Output the [x, y] coordinate of the center of the cell containing the given text.  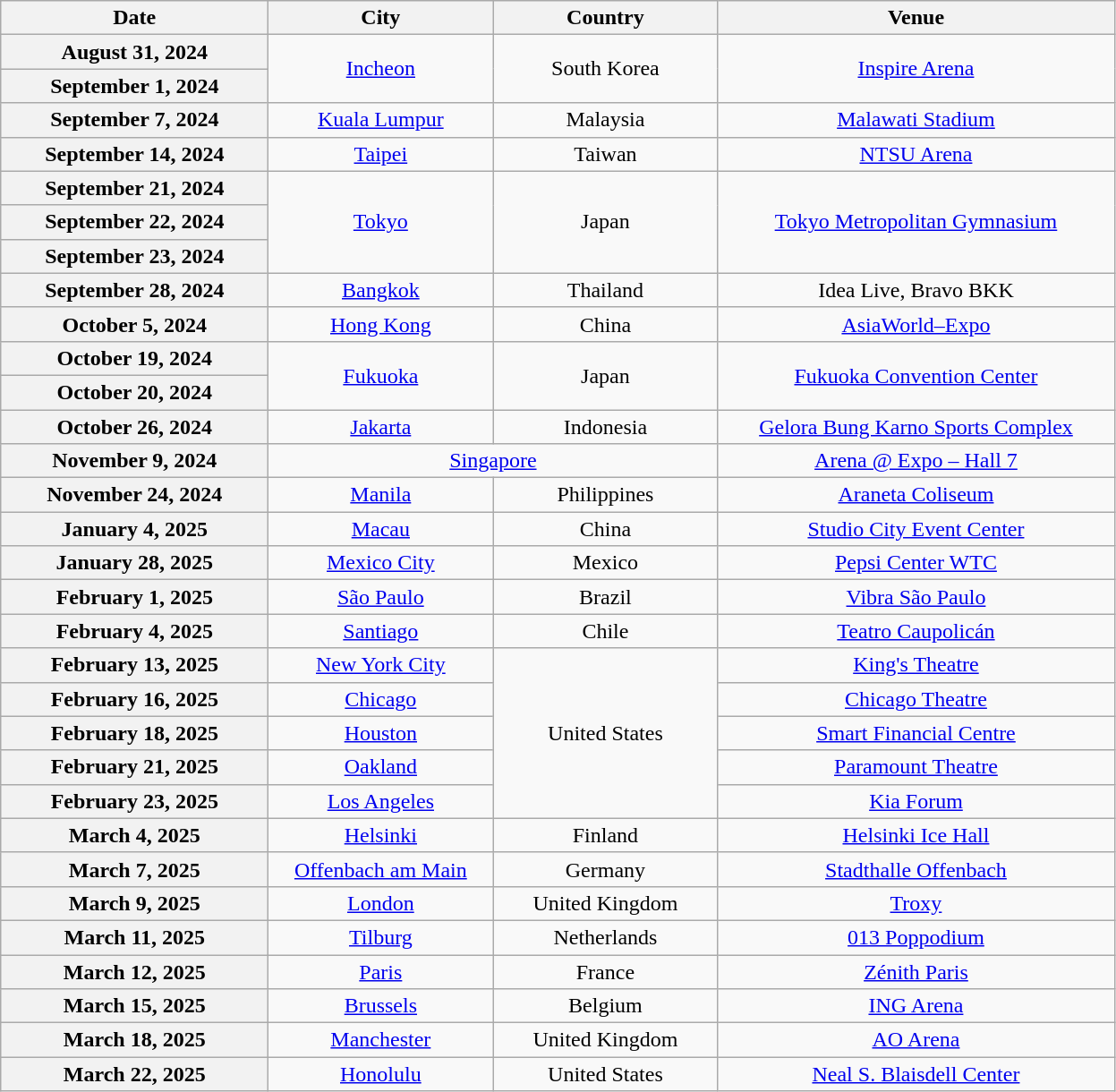
Pepsi Center WTC [916, 563]
September 1, 2024 [134, 86]
Kuala Lumpur [381, 120]
AO Arena [916, 1040]
Taiwan [605, 154]
Belgium [605, 1006]
Brussels [381, 1006]
Idea Live, Bravo BKK [916, 290]
Indonesia [605, 427]
Bangkok [381, 290]
Germany [605, 869]
Finland [605, 835]
March 18, 2025 [134, 1040]
Malaysia [605, 120]
Neal S. Blaisdell Center [916, 1074]
November 24, 2024 [134, 495]
October 19, 2024 [134, 358]
Manila [381, 495]
September 14, 2024 [134, 154]
February 1, 2025 [134, 597]
Hong Kong [381, 324]
Philippines [605, 495]
Incheon [381, 69]
France [605, 971]
New York City [381, 665]
Paris [381, 971]
September 21, 2024 [134, 188]
February 18, 2025 [134, 733]
August 31, 2024 [134, 52]
October 5, 2024 [134, 324]
February 13, 2025 [134, 665]
Stadthalle Offenbach [916, 869]
February 23, 2025 [134, 801]
March 9, 2025 [134, 903]
AsiaWorld–Expo [916, 324]
Netherlands [605, 937]
March 7, 2025 [134, 869]
Tokyo [381, 222]
Santiago [381, 631]
Fukuoka [381, 375]
City [381, 18]
March 22, 2025 [134, 1074]
Honolulu [381, 1074]
Thailand [605, 290]
Kia Forum [916, 801]
March 12, 2025 [134, 971]
March 15, 2025 [134, 1006]
October 20, 2024 [134, 392]
Gelora Bung Karno Sports Complex [916, 427]
Vibra São Paulo [916, 597]
Tilburg [381, 937]
Arena @ Expo – Hall 7 [916, 461]
November 9, 2024 [134, 461]
Paramount Theatre [916, 767]
January 28, 2025 [134, 563]
Fukuoka Convention Center [916, 375]
Country [605, 18]
Mexico City [381, 563]
February 16, 2025 [134, 699]
Inspire Arena [916, 69]
London [381, 903]
Chicago Theatre [916, 699]
Chicago [381, 699]
September 23, 2024 [134, 256]
September 22, 2024 [134, 222]
March 11, 2025 [134, 937]
Studio City Event Center [916, 529]
January 4, 2025 [134, 529]
Zénith Paris [916, 971]
Oakland [381, 767]
Troxy [916, 903]
September 7, 2024 [134, 120]
March 4, 2025 [134, 835]
Offenbach am Main [381, 869]
NTSU Arena [916, 154]
Taipei [381, 154]
February 4, 2025 [134, 631]
Manchester [381, 1040]
Date [134, 18]
Macau [381, 529]
October 26, 2024 [134, 427]
Araneta Coliseum [916, 495]
King's Theatre [916, 665]
Mexico [605, 563]
Tokyo Metropolitan Gymnasium [916, 222]
013 Poppodium [916, 937]
Helsinki [381, 835]
Chile [605, 631]
ING Arena [916, 1006]
September 28, 2024 [134, 290]
February 21, 2025 [134, 767]
Singapore [493, 461]
Malawati Stadium [916, 120]
Venue [916, 18]
São Paulo [381, 597]
Jakarta [381, 427]
South Korea [605, 69]
Brazil [605, 597]
Los Angeles [381, 801]
Helsinki Ice Hall [916, 835]
Smart Financial Centre [916, 733]
Teatro Caupolicán [916, 631]
Houston [381, 733]
